Output the (X, Y) coordinate of the center of the cell containing the given text.  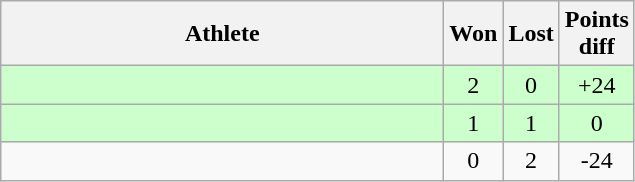
Athlete (222, 34)
Won (474, 34)
Lost (531, 34)
Pointsdiff (596, 34)
+24 (596, 85)
-24 (596, 161)
